Search for the cell housing the specified text and yield its [x, y] center coordinate. 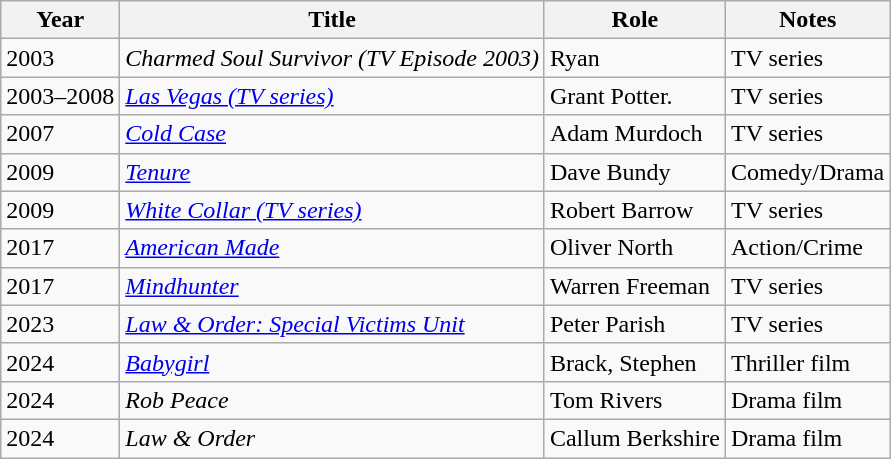
Tom Rivers [634, 400]
2003 [60, 58]
Callum Berkshire [634, 438]
Law & Order [332, 438]
Action/Crime [807, 248]
Tenure [332, 172]
2007 [60, 134]
Peter Parish [634, 324]
Year [60, 20]
Role [634, 20]
Las Vegas (TV series) [332, 96]
Law & Order: Special Victims Unit [332, 324]
Ryan [634, 58]
Warren Freeman [634, 286]
Charmed Soul Survivor (TV Episode 2003) [332, 58]
2023 [60, 324]
Dave Bundy [634, 172]
Grant Potter. [634, 96]
Babygirl [332, 362]
Comedy/Drama [807, 172]
2003–2008 [60, 96]
Thriller film [807, 362]
Oliver North [634, 248]
Notes [807, 20]
Title [332, 20]
Mindhunter [332, 286]
American Made [332, 248]
Rob Peace [332, 400]
Adam Murdoch [634, 134]
Cold Case [332, 134]
Robert Barrow [634, 210]
White Collar (TV series) [332, 210]
Brack, Stephen [634, 362]
